Extract the [x, y] coordinate from the center of the cell holding the provided text.  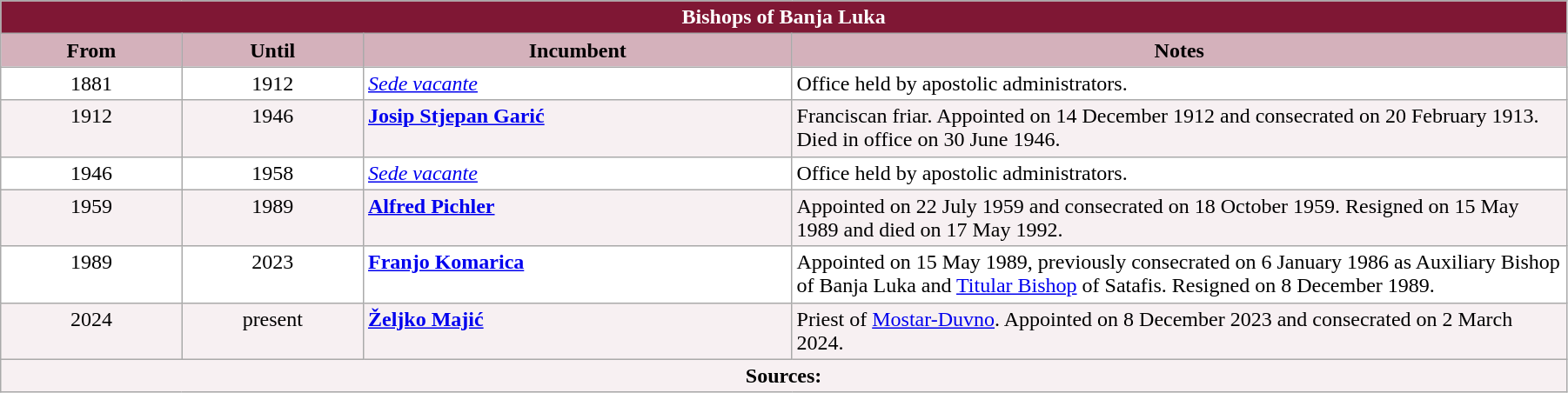
present [272, 330]
Sources: [784, 376]
Alfred Pichler [578, 217]
2023 [272, 275]
Until [272, 50]
Appointed on 22 July 1959 and consecrated on 18 October 1959. Resigned on 15 May 1989 and died on 17 May 1992. [1179, 217]
1958 [272, 173]
1881 [91, 83]
Franjo Komarica [578, 275]
2024 [91, 330]
Priest of Mostar-Duvno. Appointed on 8 December 2023 and consecrated on 2 March 2024. [1179, 330]
Notes [1179, 50]
Bishops of Banja Luka [784, 17]
Incumbent [578, 50]
Franciscan friar. Appointed on 14 December 1912 and consecrated on 20 February 1913. Died in office on 30 June 1946. [1179, 129]
Željko Majić [578, 330]
From [91, 50]
Josip Stjepan Garić [578, 129]
1959 [91, 217]
